Provide the (x, y) coordinate of the cell's center where the given text is located.  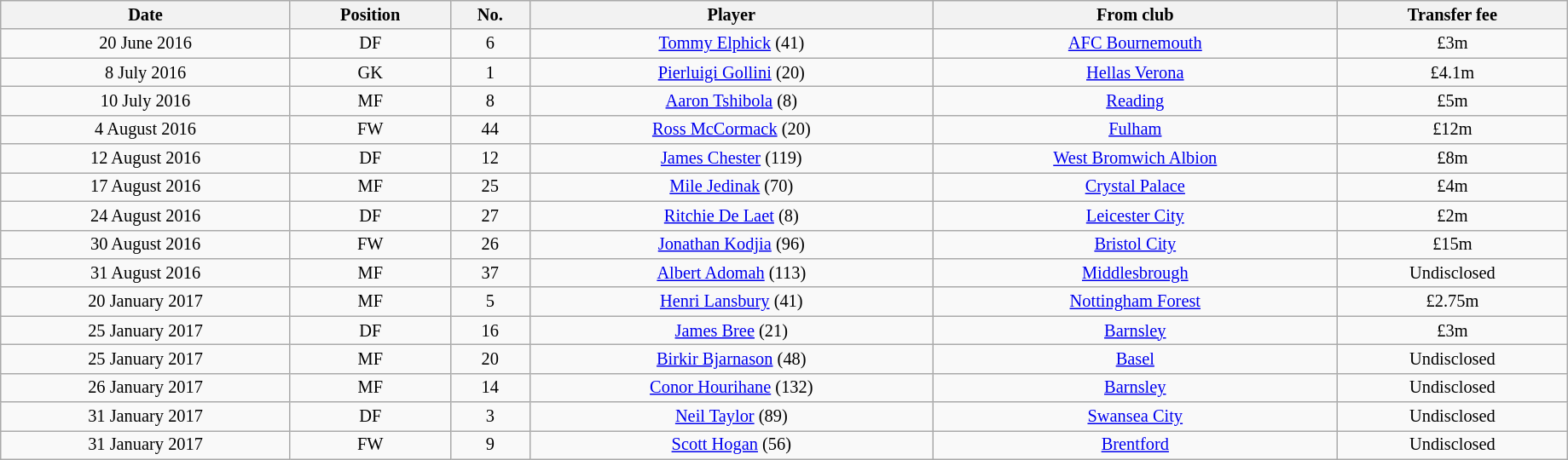
Fulham (1135, 129)
Conor Hourihane (132) (732, 388)
No. (489, 14)
Date (146, 14)
£8m (1452, 158)
Position (370, 14)
£4.1m (1452, 72)
12 August 2016 (146, 158)
Crystal Palace (1135, 187)
24 August 2016 (146, 216)
Player (732, 14)
8 July 2016 (146, 72)
GK (370, 72)
16 (489, 331)
Mile Jedinak (70) (732, 187)
20 January 2017 (146, 302)
31 August 2016 (146, 273)
12 (489, 158)
AFC Bournemouth (1135, 43)
Nottingham Forest (1135, 302)
37 (489, 273)
Brentford (1135, 445)
Leicester City (1135, 216)
14 (489, 388)
3 (489, 417)
Bristol City (1135, 244)
£12m (1452, 129)
West Bromwich Albion (1135, 158)
5 (489, 302)
26 January 2017 (146, 388)
James Bree (21) (732, 331)
1 (489, 72)
Pierluigi Gollini (20) (732, 72)
10 July 2016 (146, 101)
6 (489, 43)
25 (489, 187)
Ross McCormack (20) (732, 129)
Jonathan Kodjia (96) (732, 244)
Transfer fee (1452, 14)
Neil Taylor (89) (732, 417)
£5m (1452, 101)
Aaron Tshibola (8) (732, 101)
9 (489, 445)
26 (489, 244)
Ritchie De Laet (8) (732, 216)
James Chester (119) (732, 158)
Tommy Elphick (41) (732, 43)
Middlesbrough (1135, 273)
20 (489, 359)
Swansea City (1135, 417)
44 (489, 129)
Henri Lansbury (41) (732, 302)
17 August 2016 (146, 187)
Basel (1135, 359)
Albert Adomah (113) (732, 273)
Hellas Verona (1135, 72)
Birkir Bjarnason (48) (732, 359)
20 June 2016 (146, 43)
£2m (1452, 216)
8 (489, 101)
£15m (1452, 244)
30 August 2016 (146, 244)
Reading (1135, 101)
£2.75m (1452, 302)
4 August 2016 (146, 129)
£4m (1452, 187)
Scott Hogan (56) (732, 445)
27 (489, 216)
From club (1135, 14)
